From the cell containing the given text, extract its center point as [X, Y] coordinate. 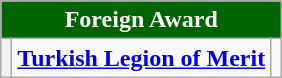
Turkish Legion of Merit [142, 58]
Foreign Award [142, 20]
